Capture the cell that displays the provided text and extract its (x, y) central coordinate. 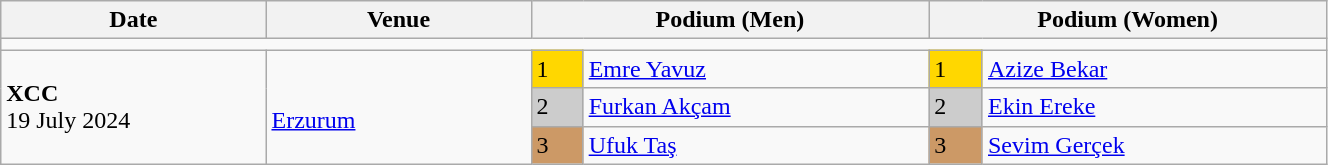
Ekin Ereke (1154, 107)
Ufuk Taş (756, 145)
Furkan Akçam (756, 107)
Date (134, 20)
Erzurum (398, 107)
Emre Yavuz (756, 69)
Sevim Gerçek (1154, 145)
Venue (398, 20)
Azize Bekar (1154, 69)
Podium (Men) (730, 20)
XCC 19 July 2024 (134, 107)
Podium (Women) (1128, 20)
